Scan for the cell matching the given text and deliver its [x, y] coordinate at center. 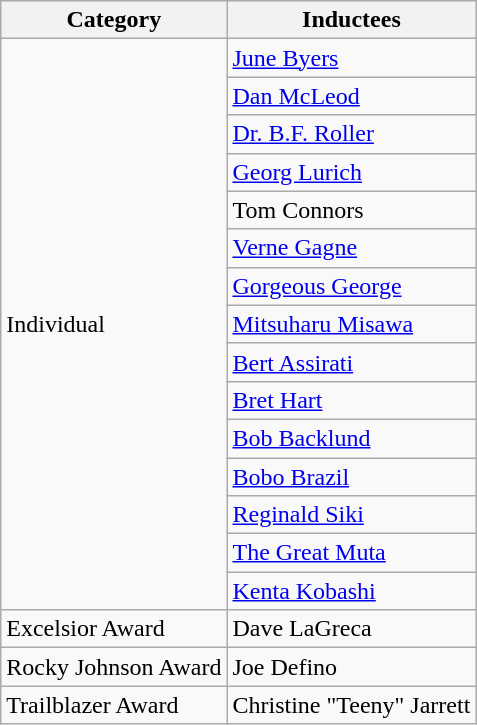
Dan McLeod [352, 96]
Mitsuharu Misawa [352, 324]
Christine "Teeny" Jarrett [352, 705]
Rocky Johnson Award [114, 667]
Inductees [352, 20]
Dr. B.F. Roller [352, 134]
Individual [114, 324]
Trailblazer Award [114, 705]
Bobo Brazil [352, 477]
Excelsior Award [114, 629]
June Byers [352, 58]
Bob Backlund [352, 438]
Kenta Kobashi [352, 591]
Reginald Siki [352, 515]
Dave LaGreca [352, 629]
Category [114, 20]
Tom Connors [352, 210]
The Great Muta [352, 553]
Gorgeous George [352, 286]
Bret Hart [352, 400]
Bert Assirati [352, 362]
Joe Defino [352, 667]
Georg Lurich [352, 172]
Verne Gagne [352, 248]
